From the cell containing the given text, extract its center point as (X, Y) coordinate. 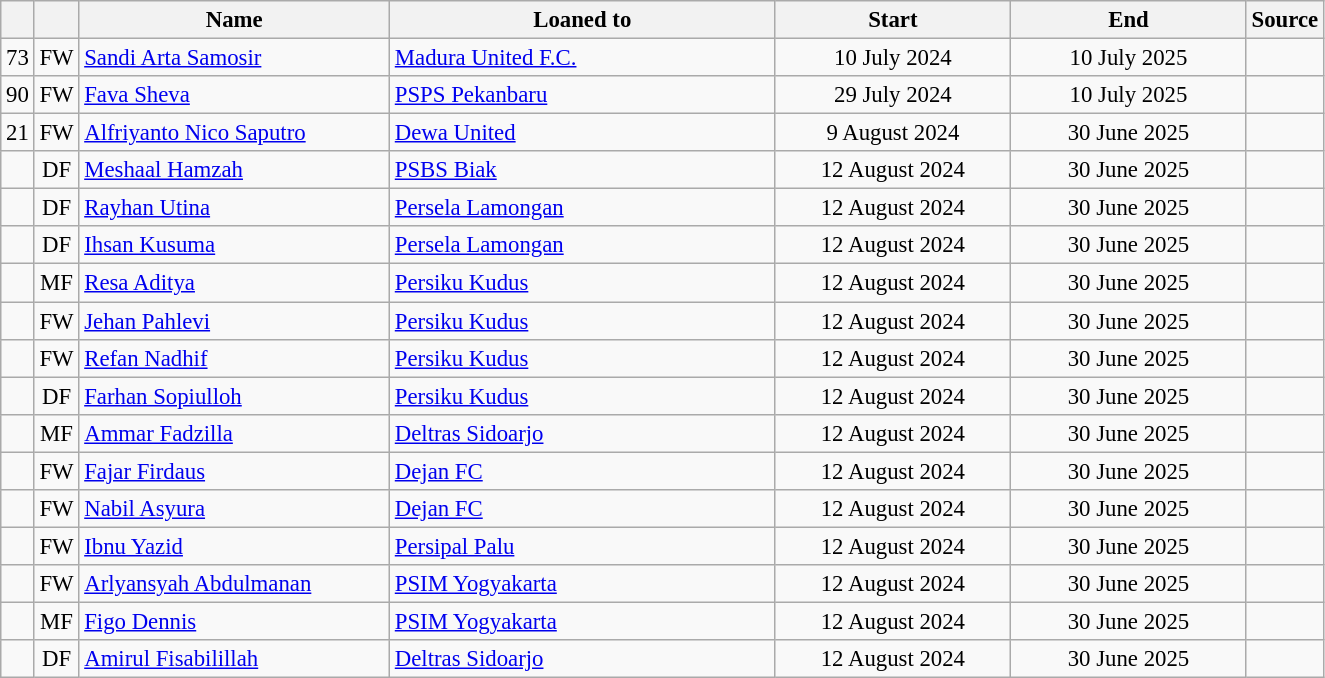
Amirul Fisabilillah (234, 659)
Ammar Fadzilla (234, 433)
10 July 2024 (893, 58)
Source (1284, 20)
Resa Aditya (234, 283)
Farhan Sopiulloh (234, 396)
Loaned to (582, 20)
9 August 2024 (893, 133)
Rayhan Utina (234, 208)
Start (893, 20)
Ibnu Yazid (234, 546)
Fava Sheva (234, 95)
90 (18, 95)
29 July 2024 (893, 95)
Meshaal Hamzah (234, 170)
Nabil Asyura (234, 509)
Sandi Arta Samosir (234, 58)
PSPS Pekanbaru (582, 95)
73 (18, 58)
Refan Nadhif (234, 358)
PSBS Biak (582, 170)
Madura United F.C. (582, 58)
Arlyansyah Abdulmanan (234, 584)
Fajar Firdaus (234, 471)
Persipal Palu (582, 546)
Figo Dennis (234, 621)
Ihsan Kusuma (234, 245)
End (1129, 20)
Name (234, 20)
Jehan Pahlevi (234, 321)
Alfriyanto Nico Saputro (234, 133)
Dewa United (582, 133)
21 (18, 133)
